Find where the given text appears and provide that cell's center as (x, y) coordinate. 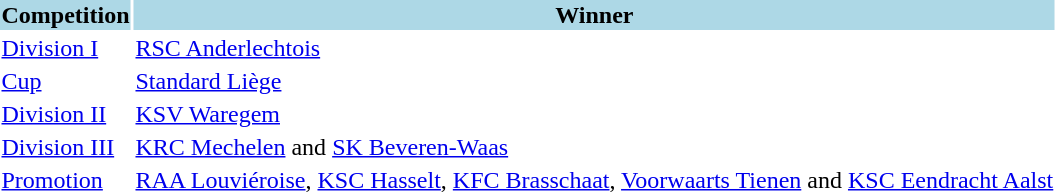
Division III (66, 147)
Standard Liège (594, 81)
KSV Waregem (594, 114)
Cup (66, 81)
Winner (594, 15)
Division I (66, 48)
KRC Mechelen and SK Beveren-Waas (594, 147)
RSC Anderlechtois (594, 48)
Division II (66, 114)
Competition (66, 15)
